Output the [X, Y] coordinate of the center of the cell containing the given text.  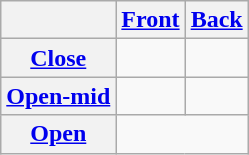
Open-mid [58, 96]
Open [58, 134]
Close [58, 58]
Front [150, 20]
Back [216, 20]
